From the cell containing the given text, extract its center point as (x, y) coordinate. 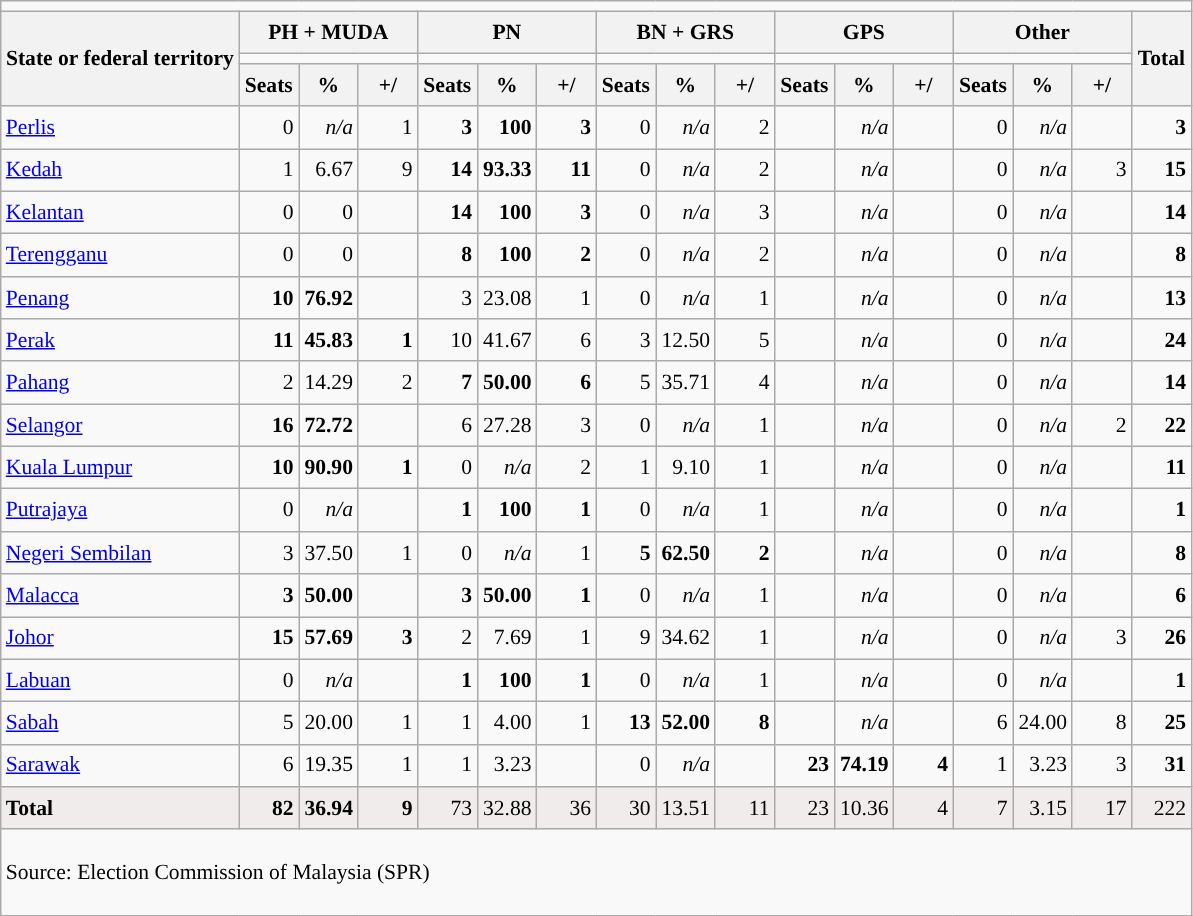
26 (1162, 638)
Kuala Lumpur (120, 468)
20.00 (329, 724)
Negeri Sembilan (120, 554)
36 (567, 808)
93.33 (507, 170)
30 (626, 808)
10.36 (864, 808)
25 (1162, 724)
82 (269, 808)
7.69 (507, 638)
14.29 (329, 384)
Perlis (120, 128)
90.90 (329, 468)
74.19 (864, 766)
Labuan (120, 680)
Kedah (120, 170)
9.10 (686, 468)
GPS (864, 32)
13.51 (686, 808)
Other (1042, 32)
35.71 (686, 384)
BN + GRS (686, 32)
23.08 (507, 298)
27.28 (507, 426)
31 (1162, 766)
32.88 (507, 808)
PH + MUDA (328, 32)
Kelantan (120, 214)
62.50 (686, 554)
222 (1162, 808)
16 (269, 426)
Source: Election Commission of Malaysia (SPR) (596, 873)
19.35 (329, 766)
Putrajaya (120, 510)
76.92 (329, 298)
Sarawak (120, 766)
Terengganu (120, 256)
PN (508, 32)
17 (1102, 808)
Johor (120, 638)
Sabah (120, 724)
45.83 (329, 340)
4.00 (507, 724)
Perak (120, 340)
3.15 (1043, 808)
34.62 (686, 638)
57.69 (329, 638)
73 (448, 808)
12.50 (686, 340)
41.67 (507, 340)
Penang (120, 298)
72.72 (329, 426)
Pahang (120, 384)
24.00 (1043, 724)
22 (1162, 426)
6.67 (329, 170)
52.00 (686, 724)
Malacca (120, 596)
36.94 (329, 808)
Selangor (120, 426)
State or federal territory (120, 58)
24 (1162, 340)
37.50 (329, 554)
